Determine the (X, Y) coordinate at the center of the cell enclosing the given text.  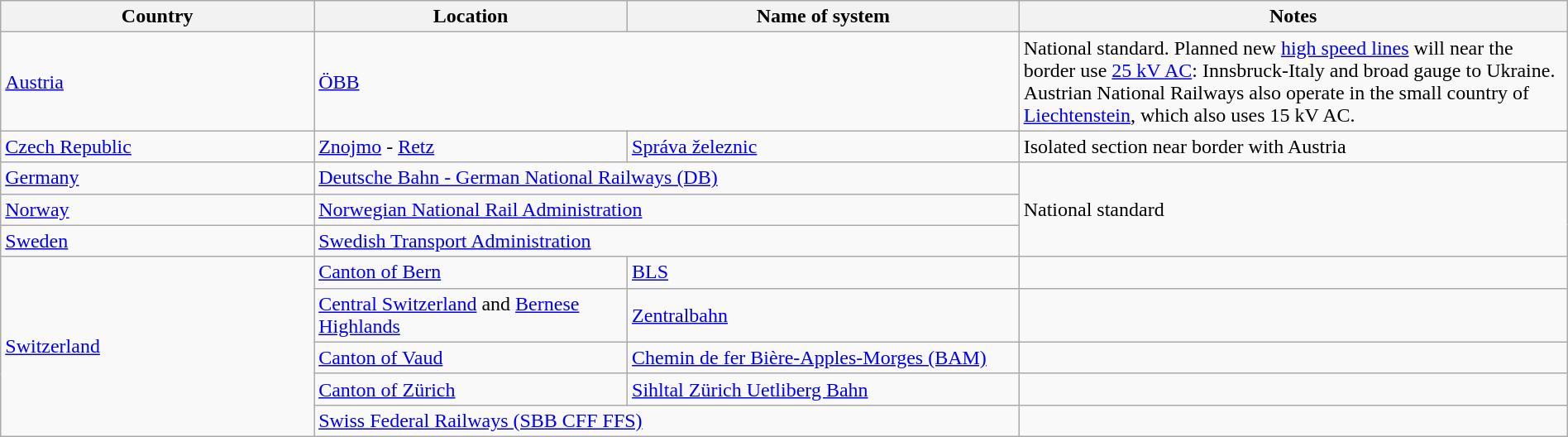
Swedish Transport Administration (667, 241)
Notes (1293, 17)
Sweden (157, 241)
Name of system (824, 17)
ÖBB (667, 81)
Norway (157, 209)
Isolated section near border with Austria (1293, 146)
Czech Republic (157, 146)
Chemin de fer Bière-Apples-Morges (BAM) (824, 358)
Central Switzerland and Bernese Highlands (471, 315)
BLS (824, 272)
Swiss Federal Railways (SBB CFF FFS) (667, 420)
Správa železnic (824, 146)
Norwegian National Rail Administration (667, 209)
Deutsche Bahn - German National Railways (DB) (667, 178)
Canton of Vaud (471, 358)
National standard (1293, 209)
Country (157, 17)
Austria (157, 81)
Location (471, 17)
Zentralbahn (824, 315)
Canton of Bern (471, 272)
Znojmo - Retz (471, 146)
Canton of Zürich (471, 389)
Switzerland (157, 346)
Germany (157, 178)
Sihltal Zürich Uetliberg Bahn (824, 389)
